Find where the given text appears and provide that cell's center as [x, y] coordinate. 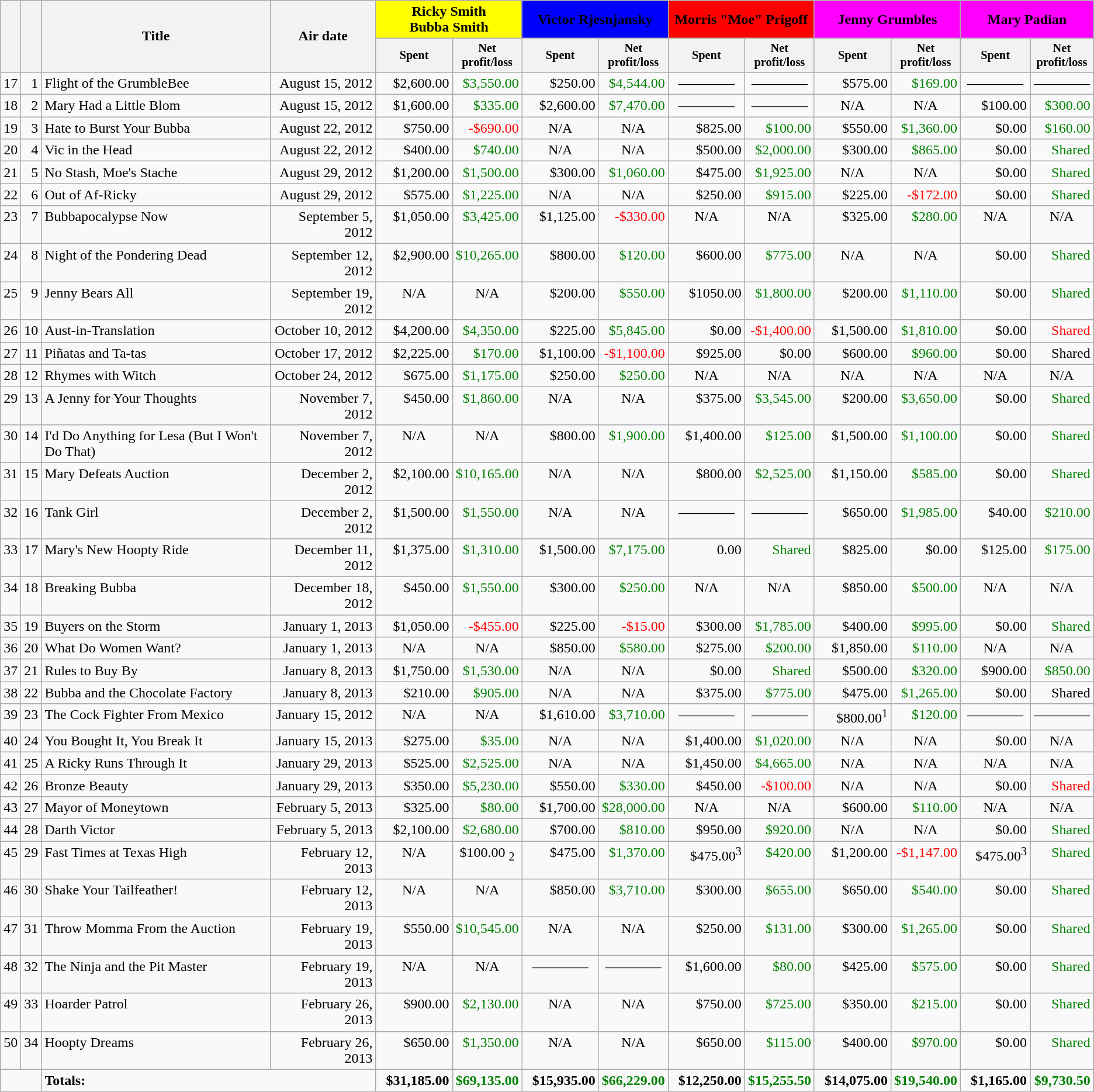
September 12, 2012 [323, 263]
11 [32, 353]
$1,375.00 [414, 558]
No Stash, Moe's Stache [156, 172]
40 [11, 741]
-$100.00 [780, 786]
14 [32, 443]
46 [11, 898]
$1,150.00 [852, 482]
$1,530.00 [487, 671]
Mary Defeats Auction [156, 482]
12 [32, 375]
$215.00 [926, 1012]
2 [32, 106]
December 11, 2012 [323, 558]
Air date [323, 36]
Rhymes with Witch [156, 375]
10 [32, 331]
$915.00 [780, 195]
42 [11, 786]
-$1,100.00 [633, 353]
Morris "Moe" Prigoff [741, 20]
48 [11, 974]
October 10, 2012 [323, 331]
Mary Had a Little Blom [156, 106]
$160.00 [1062, 128]
$7,175.00 [633, 558]
Mary Padian [1027, 20]
$115.00 [780, 1050]
$1050.00 [706, 300]
$1,860.00 [487, 406]
47 [11, 937]
$5,845.00 [633, 331]
$725.00 [780, 1012]
A Ricky Runs Through It [156, 763]
Jenny Grumbles [887, 20]
Hate to Burst Your Bubba [156, 128]
$1,175.00 [487, 375]
I'd Do Anything for Lesa (But I Won't Do That) [156, 443]
3 [32, 128]
October 24, 2012 [323, 375]
Piñatas and Ta-tas [156, 353]
Jenny Bears All [156, 300]
$1,310.00 [487, 558]
44 [11, 830]
$31,185.00 [414, 1080]
-$172.00 [926, 195]
$1,800.00 [780, 300]
$655.00 [780, 898]
$810.00 [633, 830]
Bronze Beauty [156, 786]
$1,810.00 [926, 331]
$1,700.00 [560, 808]
$1,370.00 [633, 861]
$69,135.00 [487, 1080]
$170.00 [487, 353]
$1,060.00 [633, 172]
0.00 [706, 558]
$4,665.00 [780, 763]
September 5, 2012 [323, 224]
$995.00 [926, 626]
$10,165.00 [487, 482]
-$690.00 [487, 128]
$40.00 [996, 519]
$2,680.00 [487, 830]
49 [11, 1012]
$1,125.00 [560, 224]
$540.00 [926, 898]
$1,750.00 [414, 671]
$800.001 [852, 717]
$960.00 [926, 353]
$1,350.00 [487, 1050]
Breaking Bubba [156, 596]
Throw Momma From the Auction [156, 937]
6 [32, 195]
$175.00 [1062, 558]
Aust-in-Translation [156, 331]
36 [11, 648]
-$1,147.00 [926, 861]
16 [32, 519]
$1,610.00 [560, 717]
$970.00 [926, 1050]
$3,650.00 [926, 406]
Buyers on the Storm [156, 626]
50 [11, 1050]
$950.00 [706, 830]
15 [32, 482]
Fast Times at Texas High [156, 861]
$925.00 [706, 353]
The Cock Fighter From Mexico [156, 717]
$19,540.00 [926, 1080]
A Jenny for Your Thoughts [156, 406]
$3,550.00 [487, 83]
-$1,400.00 [780, 331]
$2,225.00 [414, 353]
$2,900.00 [414, 263]
December 18, 2012 [323, 596]
Tank Girl [156, 519]
$10,545.00 [487, 937]
13 [32, 406]
$2,000.00 [780, 150]
38 [11, 693]
You Bought It, You Break It [156, 741]
$1,360.00 [926, 128]
Rules to Buy By [156, 671]
Hoopty Dreams [156, 1050]
1 [32, 83]
January 15, 2012 [323, 717]
$525.00 [414, 763]
Flight of the GrumbleBee [156, 83]
Mary's New Hoopty Ride [156, 558]
Bubbapocalypse Now [156, 224]
$1,925.00 [780, 172]
9 [32, 300]
$169.00 [926, 83]
September 19, 2012 [323, 300]
$1,900.00 [633, 443]
$28,000.00 [633, 808]
$905.00 [487, 693]
$1,225.00 [487, 195]
$9,730.50 [1062, 1080]
$1,165.00 [996, 1080]
$330.00 [633, 786]
$15,255.50 [780, 1080]
$1,110.00 [926, 300]
$7,470.00 [633, 106]
$1,985.00 [926, 519]
October 17, 2012 [323, 353]
Ricky SmithBubba Smith [449, 20]
-$330.00 [633, 224]
$15,935.00 [560, 1080]
$35.00 [487, 741]
$1,020.00 [780, 741]
$3,425.00 [487, 224]
$10,265.00 [487, 263]
-$15.00 [633, 626]
$420.00 [780, 861]
$14,075.00 [852, 1080]
45 [11, 861]
41 [11, 763]
$1,450.00 [706, 763]
Bubba and the Chocolate Factory [156, 693]
Out of Af-Ricky [156, 195]
-$455.00 [487, 626]
What Do Women Want? [156, 648]
$700.00 [560, 830]
Vic in the Head [156, 150]
Night of the Pondering Dead [156, 263]
5 [32, 172]
4 [32, 150]
$425.00 [852, 974]
The Ninja and the Pit Master [156, 974]
$920.00 [780, 830]
$280.00 [926, 224]
Hoarder Patrol [156, 1012]
Title [156, 36]
Totals: [209, 1080]
$740.00 [487, 150]
$585.00 [926, 482]
$66,229.00 [633, 1080]
$675.00 [414, 375]
$4,350.00 [487, 331]
$4,200.00 [414, 331]
Victor Rjesnjansky [595, 20]
Mayor of Moneytown [156, 808]
$5,230.00 [487, 786]
35 [11, 626]
$3,545.00 [780, 406]
$320.00 [926, 671]
Darth Victor [156, 830]
$335.00 [487, 106]
$1,850.00 [852, 648]
$580.00 [633, 648]
$2,130.00 [487, 1012]
43 [11, 808]
$12,250.00 [706, 1080]
$131.00 [780, 937]
37 [11, 671]
Shake Your Tailfeather! [156, 898]
39 [11, 717]
8 [32, 263]
$100.00 2 [487, 861]
$1,785.00 [780, 626]
$865.00 [926, 150]
7 [32, 224]
January 15, 2013 [323, 741]
$4,544.00 [633, 83]
